From the cell containing the given text, extract its center point as [x, y] coordinate. 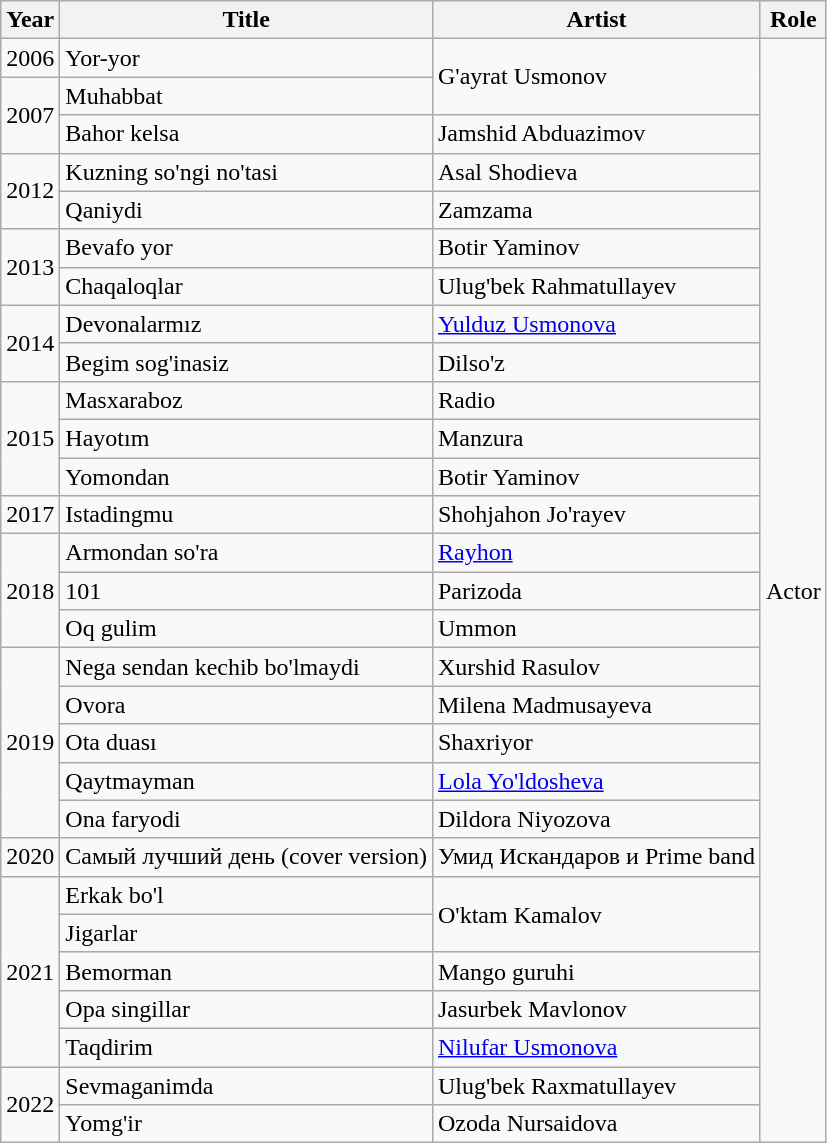
Title [246, 20]
2012 [30, 191]
Nilufar Usmonova [596, 1047]
2007 [30, 115]
Shaxriyor [596, 743]
O'ktam Kamalov [596, 914]
2020 [30, 857]
Taqdirim [246, 1047]
2013 [30, 267]
Ota duası [246, 743]
Dildora Niyozova [596, 819]
Ona faryodi [246, 819]
Hayotım [246, 438]
Oq gulim [246, 629]
Bemorman [246, 971]
Artist [596, 20]
Radio [596, 400]
2006 [30, 58]
2015 [30, 438]
Armondan so'ra [246, 553]
2019 [30, 743]
Самый лучший день (cover version) [246, 857]
Rayhon [596, 553]
Yomg'ir [246, 1124]
Year [30, 20]
Xurshid Rasulov [596, 667]
2022 [30, 1104]
Ozoda Nursaidova [596, 1124]
Shohjahon Jo'rayev [596, 515]
Zamzama [596, 210]
Actor [793, 591]
Erkak bo'l [246, 895]
Yomondan [246, 477]
Jasurbek Mavlonov [596, 1009]
Masxaraboz [246, 400]
Ulug'bek Raxmatullayev [596, 1085]
Asal Shodieva [596, 172]
Ulug'bek Rahmatullayev [596, 286]
Bevafo yor [246, 248]
Dilso'z [596, 362]
Ummon [596, 629]
Chaqaloqlar [246, 286]
Jigarlar [246, 933]
Ovora [246, 705]
Bahor kelsa [246, 134]
2021 [30, 971]
Jamshid Abduazimov [596, 134]
2014 [30, 343]
Nega sendan kechib bo'lmaydi [246, 667]
Parizoda [596, 591]
Sevmaganimda [246, 1085]
Muhabbat [246, 96]
101 [246, 591]
Milena Madmusayeva [596, 705]
Yor-yor [246, 58]
2017 [30, 515]
Yulduz Usmonova [596, 324]
Lola Yo'ldosheva [596, 781]
Devonalarmız [246, 324]
Mango guruhi [596, 971]
Qaytmayman [246, 781]
Opa singillar [246, 1009]
G'ayrat Usmonov [596, 77]
Умид Искандаров и Prime band [596, 857]
Begim sog'inasiz [246, 362]
Qaniydi [246, 210]
2018 [30, 591]
Kuzning so'ngi no'tasi [246, 172]
Manzura [596, 438]
Role [793, 20]
Istadingmu [246, 515]
